Extract the [X, Y] coordinate from the center of the cell holding the provided text.  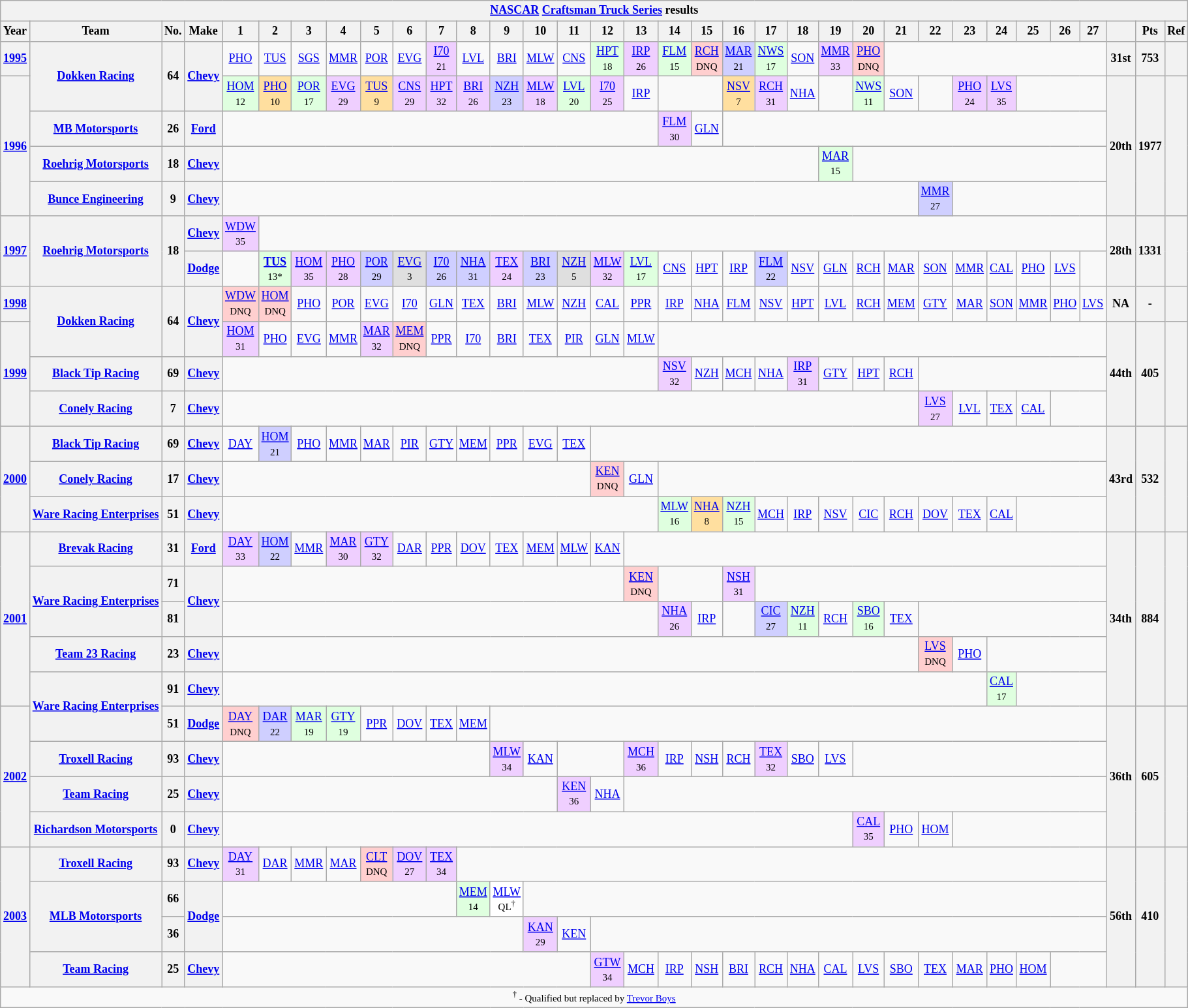
I7021 [442, 59]
FLM15 [675, 59]
NZH15 [739, 514]
Team [95, 31]
Year [16, 31]
MAR15 [835, 164]
HPT32 [442, 94]
HOM35 [309, 269]
No. [174, 31]
CIC27 [771, 619]
11 [574, 31]
MLW16 [675, 514]
71 [174, 584]
NZH23 [506, 94]
MLWQL† [506, 899]
CIC [869, 514]
CNS29 [410, 94]
FLM30 [675, 129]
NHA8 [707, 514]
BRI23 [540, 269]
91 [174, 689]
† - Qualified but replaced by Trevor Boys [594, 998]
28th [1121, 251]
MAR32 [376, 339]
MLW32 [607, 269]
4 [343, 31]
1999 [16, 373]
1 [241, 31]
CAL35 [869, 829]
2 [275, 31]
MLW34 [506, 759]
HOMDNQ [275, 304]
22 [936, 31]
MAR30 [343, 549]
1977 [1150, 146]
HOM12 [241, 94]
DOV27 [410, 864]
0 [174, 829]
19 [835, 31]
NASCAR Craftsman Truck Series results [594, 10]
405 [1150, 373]
TUS13* [275, 269]
81 [174, 619]
CLTDNQ [376, 864]
GTY19 [343, 724]
EVG29 [343, 94]
Richardson Motorsports [95, 829]
1997 [16, 251]
8 [473, 31]
PHODNQ [869, 59]
5 [376, 31]
15 [707, 31]
MEMDNQ [410, 339]
SGS [309, 59]
WDW35 [241, 234]
20 [869, 31]
24 [1002, 31]
21 [901, 31]
Brevak Racing [95, 549]
CAL17 [1002, 689]
Ref [1176, 31]
1998 [16, 304]
LVL20 [574, 94]
KEN [574, 934]
HPT18 [607, 59]
10 [540, 31]
NA [1121, 304]
NHA31 [473, 269]
NWS11 [869, 94]
PHO24 [969, 94]
3 [309, 31]
532 [1150, 479]
1996 [16, 146]
HOM31 [241, 339]
MLW18 [540, 94]
31 [174, 549]
44th [1121, 373]
BRI26 [473, 94]
NSH31 [739, 584]
410 [1150, 917]
TUS9 [376, 94]
DAR22 [275, 724]
36 [174, 934]
Team 23 Racing [95, 654]
31st [1121, 59]
DAY [241, 444]
13 [641, 31]
RCHDNQ [707, 59]
43rd [1121, 479]
TEX34 [442, 864]
RCH31 [771, 94]
DAYDNQ [241, 724]
LVS35 [1002, 94]
MAR21 [739, 59]
NSV32 [675, 374]
Bunce Engineering [95, 199]
NHA26 [675, 619]
605 [1150, 776]
MAR19 [309, 724]
TEX32 [771, 759]
LVL17 [641, 269]
2000 [16, 479]
Make [204, 31]
14 [675, 31]
27 [1093, 31]
1331 [1150, 251]
884 [1150, 619]
MB Motorsports [95, 129]
GTW34 [607, 970]
LVSDNQ [936, 654]
2001 [16, 619]
66 [174, 899]
LVS27 [936, 409]
EVG3 [410, 269]
FLM [739, 304]
PHO28 [343, 269]
Pts [1150, 31]
IRP26 [641, 59]
SBO16 [869, 619]
MMR33 [835, 59]
MCH36 [641, 759]
I7026 [442, 269]
POR29 [376, 269]
I7025 [607, 94]
16 [739, 31]
56th [1121, 917]
- [1150, 304]
POR17 [309, 94]
753 [1150, 59]
TUS [275, 59]
NZH5 [574, 269]
MEM14 [473, 899]
MLB Motorsports [95, 917]
FLM22 [771, 269]
DAY31 [241, 864]
HOM22 [275, 549]
12 [607, 31]
WDWDNQ [241, 304]
6 [410, 31]
1995 [16, 59]
PHO10 [275, 94]
2003 [16, 917]
2002 [16, 776]
IRP31 [802, 374]
36th [1121, 776]
NWS17 [771, 59]
20th [1121, 146]
GTY32 [376, 549]
KEN36 [574, 794]
TEX24 [506, 269]
DAY33 [241, 549]
NZH11 [802, 619]
MMR27 [936, 199]
HOM21 [275, 444]
NSV7 [739, 94]
KAN29 [540, 934]
34th [1121, 619]
